For the text-containing cell, return its midpoint in [x, y] coordinate format. 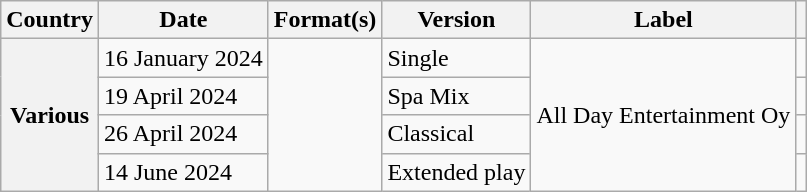
All Day Entertainment Oy [664, 115]
Single [456, 58]
Extended play [456, 172]
Version [456, 20]
19 April 2024 [183, 96]
26 April 2024 [183, 134]
Date [183, 20]
Label [664, 20]
Classical [456, 134]
Format(s) [325, 20]
Country [50, 20]
Spa Mix [456, 96]
14 June 2024 [183, 172]
16 January 2024 [183, 58]
Various [50, 115]
